Capture the cell that displays the provided text and extract its (X, Y) central coordinate. 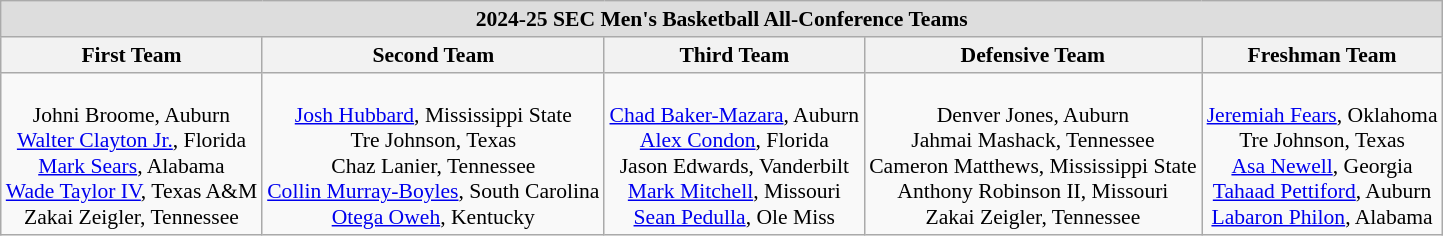
Josh Hubbard, Mississippi State Tre Johnson, Texas Chaz Lanier, Tennessee Collin Murray-Boyles, South Carolina Otega Oweh, Kentucky (433, 154)
Second Team (433, 55)
Denver Jones, Auburn Jahmai Mashack, Tennessee Cameron Matthews, Mississippi State Anthony Robinson II, Missouri Zakai Zeigler, Tennessee (1033, 154)
Jeremiah Fears, Oklahoma Tre Johnson, Texas Asa Newell, Georgia Tahaad Pettiford, Auburn Labaron Philon, Alabama (1322, 154)
First Team (132, 55)
Third Team (734, 55)
Chad Baker-Mazara, Auburn Alex Condon, Florida Jason Edwards, Vanderbilt Mark Mitchell, Missouri Sean Pedulla, Ole Miss (734, 154)
Freshman Team (1322, 55)
Defensive Team (1033, 55)
2024-25 SEC Men's Basketball All-Conference Teams (722, 19)
Johni Broome, Auburn Walter Clayton Jr., Florida Mark Sears, Alabama Wade Taylor IV, Texas A&M Zakai Zeigler, Tennessee (132, 154)
